Output the [X, Y] coordinate of the center of the cell containing the given text.  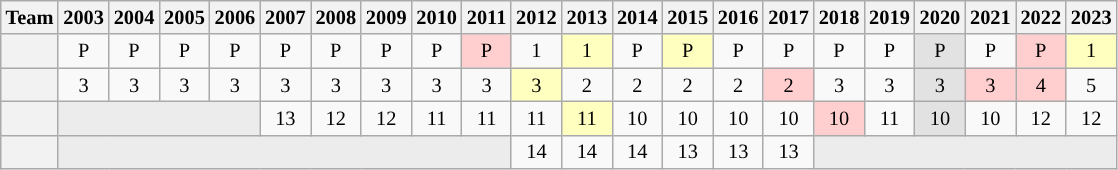
2023 [1091, 17]
2017 [788, 17]
2011 [486, 17]
Team [30, 17]
2020 [940, 17]
2003 [83, 17]
2012 [536, 17]
2014 [637, 17]
2008 [336, 17]
2019 [889, 17]
2009 [386, 17]
2010 [436, 17]
2015 [688, 17]
2018 [839, 17]
5 [1091, 85]
2007 [285, 17]
2005 [184, 17]
2013 [587, 17]
2016 [738, 17]
2006 [235, 17]
2022 [1041, 17]
4 [1041, 85]
2021 [990, 17]
2004 [134, 17]
